Return the [X, Y] coordinate for the center point of the cell that contains the specified text.  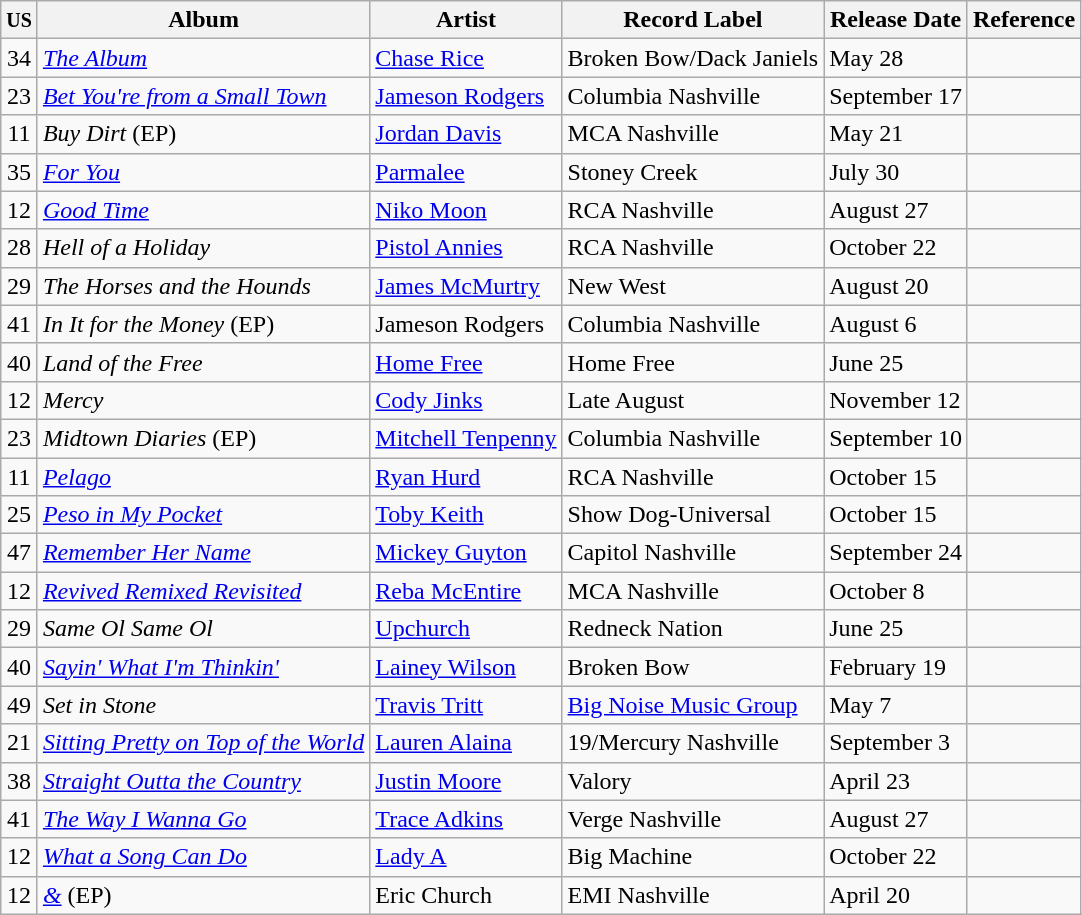
Hell of a Holiday [203, 248]
Ryan Hurd [466, 477]
Toby Keith [466, 515]
Artist [466, 20]
Sitting Pretty on Top of the World [203, 743]
Travis Tritt [466, 705]
Cody Jinks [466, 400]
Mitchell Tenpenny [466, 438]
Parmalee [466, 172]
Eric Church [466, 895]
Verge Nashville [693, 819]
Reference [1024, 20]
Midtown Diaries (EP) [203, 438]
EMI Nashville [693, 895]
38 [20, 781]
Jordan Davis [466, 134]
28 [20, 248]
Revived Remixed Revisited [203, 591]
49 [20, 705]
Release Date [896, 20]
Sayin' What I'm Thinkin' [203, 667]
In It for the Money (EP) [203, 324]
35 [20, 172]
Niko Moon [466, 210]
August 6 [896, 324]
Land of the Free [203, 362]
Broken Bow [693, 667]
Show Dog-Universal [693, 515]
April 20 [896, 895]
Same Ol Same Ol [203, 629]
James McMurtry [466, 286]
August 20 [896, 286]
47 [20, 553]
New West [693, 286]
September 10 [896, 438]
February 19 [896, 667]
September 24 [896, 553]
Lauren Alaina [466, 743]
Redneck Nation [693, 629]
September 3 [896, 743]
May 21 [896, 134]
Pelago [203, 477]
Capitol Nashville [693, 553]
US [20, 20]
Lady A [466, 857]
Upchurch [466, 629]
Mickey Guyton [466, 553]
Peso in My Pocket [203, 515]
Stoney Creek [693, 172]
Set in Stone [203, 705]
April 23 [896, 781]
May 28 [896, 58]
Pistol Annies [466, 248]
Broken Bow/Dack Janiels [693, 58]
The Album [203, 58]
25 [20, 515]
Straight Outta the Country [203, 781]
& (EP) [203, 895]
May 7 [896, 705]
Chase Rice [466, 58]
October 8 [896, 591]
November 12 [896, 400]
Good Time [203, 210]
Big Noise Music Group [693, 705]
Late August [693, 400]
Bet You're from a Small Town [203, 96]
Justin Moore [466, 781]
The Horses and the Hounds [203, 286]
What a Song Can Do [203, 857]
Lainey Wilson [466, 667]
Trace Adkins [466, 819]
Record Label [693, 20]
Album [203, 20]
Remember Her Name [203, 553]
Valory [693, 781]
July 30 [896, 172]
Mercy [203, 400]
19/Mercury Nashville [693, 743]
September 17 [896, 96]
Big Machine [693, 857]
34 [20, 58]
Reba McEntire [466, 591]
Buy Dirt (EP) [203, 134]
For You [203, 172]
The Way I Wanna Go [203, 819]
21 [20, 743]
